Locate the cell with the specified text and output its (X, Y) center coordinate. 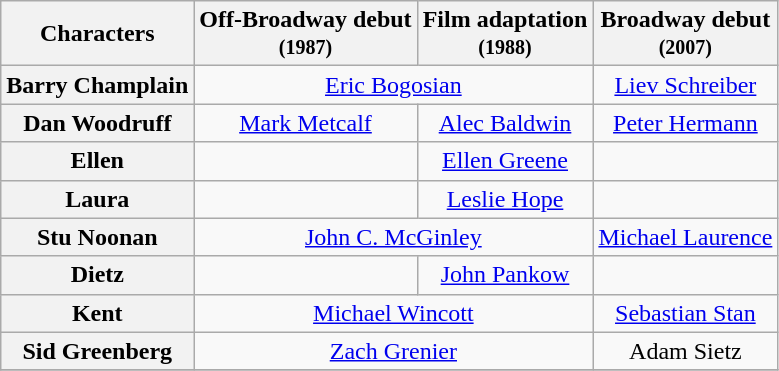
Ellen (98, 161)
Film adaptation (1988) (505, 34)
Peter Hermann (686, 123)
Eric Bogosian (394, 85)
Alec Baldwin (505, 123)
Off-Broadway debut (1987) (306, 34)
Ellen Greene (505, 161)
Broadway debut (2007) (686, 34)
Sid Greenberg (98, 351)
Leslie Hope (505, 199)
Characters (98, 34)
Laura (98, 199)
Dietz (98, 275)
Zach Grenier (394, 351)
John C. McGinley (394, 237)
Michael Wincott (394, 313)
Liev Schreiber (686, 85)
Dan Woodruff (98, 123)
Barry Champlain (98, 85)
Kent (98, 313)
Stu Noonan (98, 237)
John Pankow (505, 275)
Adam Sietz (686, 351)
Sebastian Stan (686, 313)
Michael Laurence (686, 237)
Mark Metcalf (306, 123)
